Pinpoint the cell where the given text exists, returning its (X, Y) midpoint coordinate. 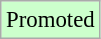
Promoted (50, 20)
